Search for the cell housing the specified text and yield its (x, y) center coordinate. 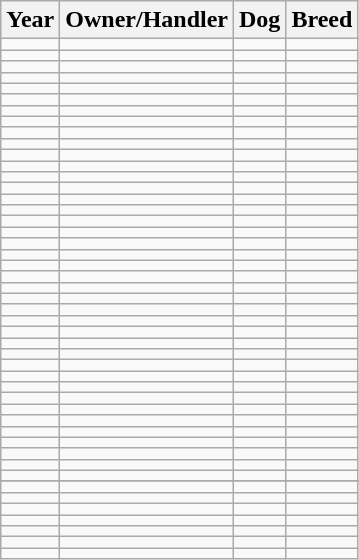
Breed (322, 20)
Year (30, 20)
Dog (260, 20)
Owner/Handler (147, 20)
